Scan for the cell matching the given text and deliver its (x, y) coordinate at center. 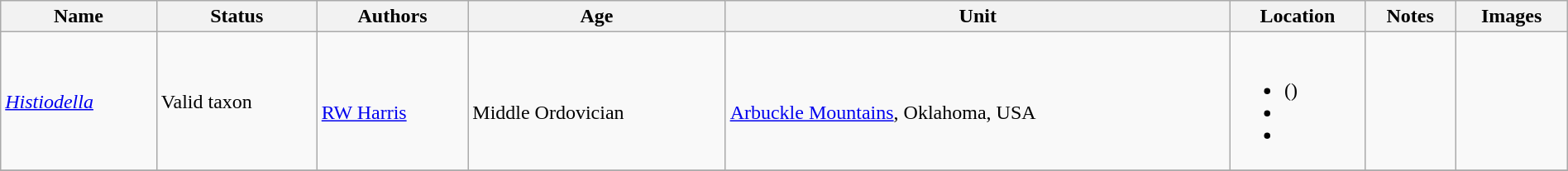
() (1297, 101)
Status (237, 17)
Arbuckle Mountains, Oklahoma, USA (978, 101)
Notes (1410, 17)
Middle Ordovician (597, 101)
Location (1297, 17)
Valid taxon (237, 101)
Histiodella (79, 101)
Images (1512, 17)
RW Harris (392, 101)
Unit (978, 17)
Name (79, 17)
Authors (392, 17)
Age (597, 17)
